Capture the cell that displays the provided text and extract its (x, y) central coordinate. 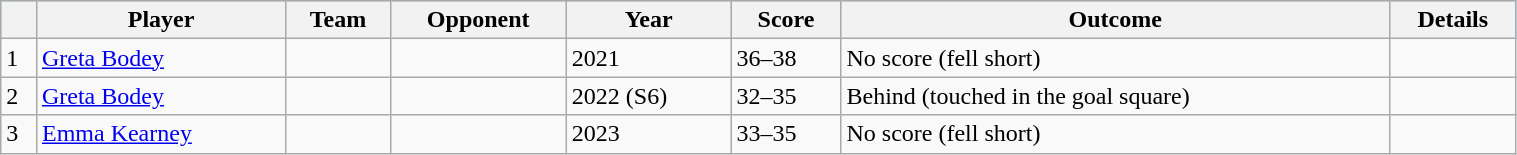
Score (786, 20)
2023 (648, 134)
32–35 (786, 96)
3 (19, 134)
Emma Kearney (160, 134)
Team (338, 20)
1 (19, 58)
Behind (touched in the goal square) (1115, 96)
Outcome (1115, 20)
33–35 (786, 134)
36–38 (786, 58)
Year (648, 20)
2021 (648, 58)
Details (1452, 20)
2 (19, 96)
Player (160, 20)
2022 (S6) (648, 96)
Opponent (478, 20)
